Return the [x, y] coordinate for the center point of the cell that contains the specified text.  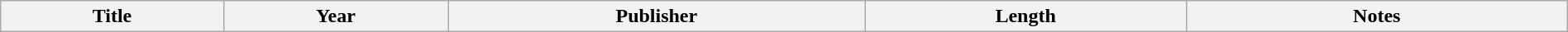
Publisher [657, 16]
Length [1025, 16]
Notes [1376, 16]
Year [336, 16]
Title [112, 16]
